Return the (x, y) coordinate for the center point of the cell that contains the specified text.  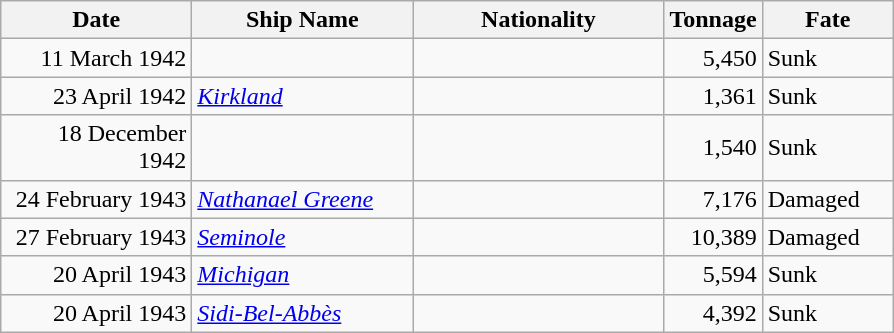
10,389 (713, 237)
1,540 (713, 148)
Kirkland (302, 96)
Fate (828, 20)
Nathanael Greene (302, 199)
Michigan (302, 275)
23 April 1942 (96, 96)
11 March 1942 (96, 58)
Nationality (538, 20)
27 February 1943 (96, 237)
24 February 1943 (96, 199)
Tonnage (713, 20)
4,392 (713, 313)
1,361 (713, 96)
Seminole (302, 237)
Ship Name (302, 20)
Sidi-Bel-Abbès (302, 313)
Date (96, 20)
5,450 (713, 58)
18 December 1942 (96, 148)
7,176 (713, 199)
5,594 (713, 275)
